Return the (x, y) coordinate for the center point of the cell that contains the specified text.  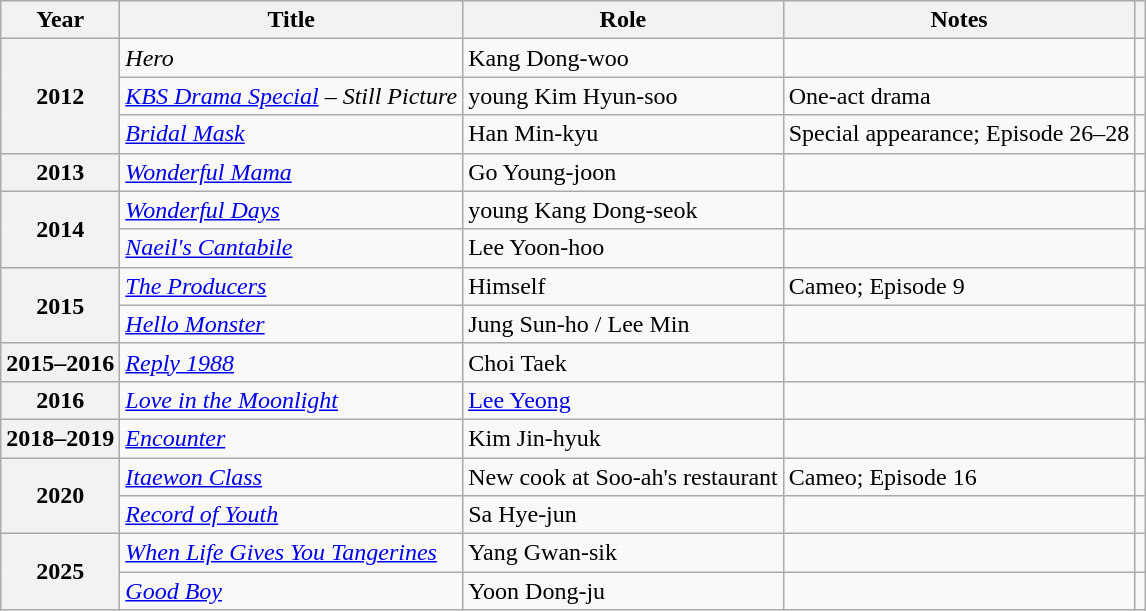
Yoon Dong-ju (624, 591)
Sa Hye-jun (624, 515)
Special appearance; Episode 26–28 (959, 134)
Title (292, 20)
Record of Youth (292, 515)
When Life Gives You Tangerines (292, 553)
Hero (292, 58)
Lee Yeong (624, 400)
KBS Drama Special – Still Picture (292, 96)
Cameo; Episode 16 (959, 477)
Lee Yoon-hoo (624, 248)
Naeil's Cantabile (292, 248)
Kang Dong-woo (624, 58)
Wonderful Days (292, 210)
Good Boy (292, 591)
2020 (60, 496)
Encounter (292, 438)
2014 (60, 229)
Jung Sun-ho / Lee Min (624, 324)
Notes (959, 20)
Bridal Mask (292, 134)
Cameo; Episode 9 (959, 286)
2013 (60, 172)
young Kim Hyun-soo (624, 96)
Yang Gwan-sik (624, 553)
Year (60, 20)
New cook at Soo-ah's restaurant (624, 477)
Kim Jin-hyuk (624, 438)
Itaewon Class (292, 477)
2025 (60, 572)
Go Young-joon (624, 172)
2018–2019 (60, 438)
The Producers (292, 286)
2016 (60, 400)
Hello Monster (292, 324)
Reply 1988 (292, 362)
2012 (60, 96)
Han Min-kyu (624, 134)
2015 (60, 305)
young Kang Dong-seok (624, 210)
2015–2016 (60, 362)
Himself (624, 286)
One-act drama (959, 96)
Role (624, 20)
Wonderful Mama (292, 172)
Love in the Moonlight (292, 400)
Choi Taek (624, 362)
